Extract the [x, y] coordinate from the center of the cell holding the provided text.  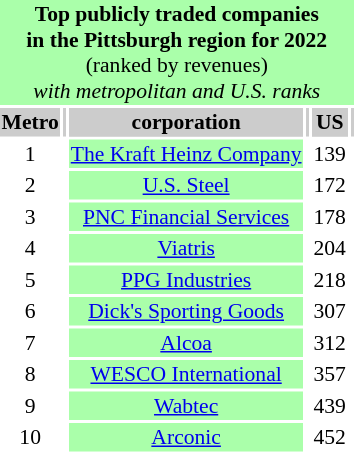
439 [330, 406]
218 [330, 280]
PNC Financial Services [186, 217]
1 [30, 154]
Viatris [186, 249]
307 [330, 312]
U.S. Steel [186, 186]
Top publicly traded companiesin the Pittsburgh region for 2022(ranked by revenues)with metropolitan and U.S. ranks [176, 54]
Dick's Sporting Goods [186, 312]
Arconic [186, 438]
312 [330, 343]
7 [30, 343]
Wabtec [186, 406]
178 [330, 217]
10 [30, 438]
The Kraft Heinz Company [186, 154]
2 [30, 186]
Metro [30, 123]
3 [30, 217]
452 [330, 438]
204 [330, 249]
9 [30, 406]
Alcoa [186, 343]
6 [30, 312]
WESCO International [186, 375]
5 [30, 280]
corporation [186, 123]
US [330, 123]
8 [30, 375]
139 [330, 154]
172 [330, 186]
357 [330, 375]
4 [30, 249]
PPG Industries [186, 280]
